From the cell containing the given text, extract its center point as [x, y] coordinate. 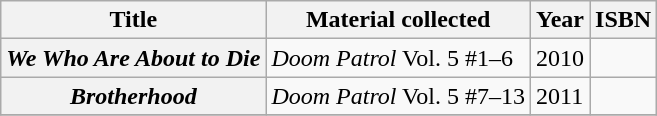
Year [560, 20]
Title [134, 20]
Doom Patrol Vol. 5 #7–13 [398, 96]
ISBN [624, 20]
Material collected [398, 20]
2010 [560, 58]
Brotherhood [134, 96]
We Who Are About to Die [134, 58]
2011 [560, 96]
Doom Patrol Vol. 5 #1–6 [398, 58]
